Capture the cell that displays the provided text and extract its [X, Y] central coordinate. 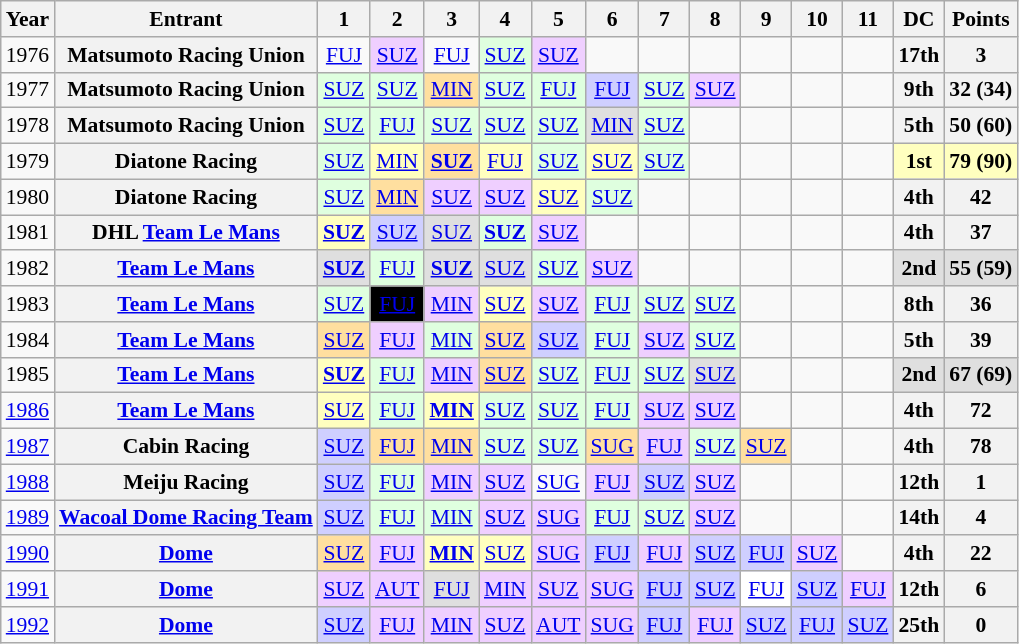
1991 [28, 589]
32 (34) [980, 90]
Wacoal Dome Racing Team [186, 518]
1989 [28, 518]
5 [558, 19]
50 (60) [980, 126]
DHL Team Le Mans [186, 233]
9th [918, 90]
79 (90) [980, 162]
Meiju Racing [186, 482]
1982 [28, 269]
39 [980, 340]
DC [918, 19]
1st [918, 162]
72 [980, 411]
7 [664, 19]
9 [766, 19]
17th [918, 55]
Entrant [186, 19]
1977 [28, 90]
1984 [28, 340]
37 [980, 233]
14th [918, 518]
36 [980, 304]
42 [980, 197]
10 [818, 19]
25th [918, 625]
Year [28, 19]
Points [980, 19]
Cabin Racing [186, 447]
1990 [28, 554]
1986 [28, 411]
0 [980, 625]
1981 [28, 233]
2 [397, 19]
1988 [28, 482]
8 [716, 19]
8th [918, 304]
1992 [28, 625]
78 [980, 447]
55 (59) [980, 269]
1976 [28, 55]
1985 [28, 375]
1987 [28, 447]
67 (69) [980, 375]
1978 [28, 126]
1983 [28, 304]
22 [980, 554]
1980 [28, 197]
1979 [28, 162]
11 [868, 19]
